Determine the (X, Y) coordinate at the center of the cell enclosing the given text.  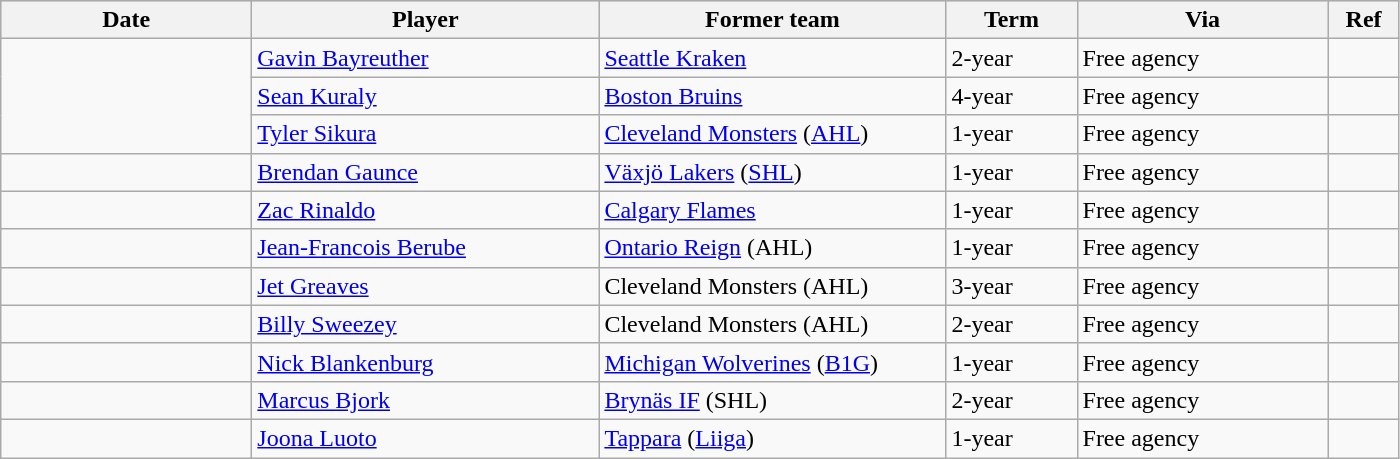
Boston Bruins (772, 96)
3-year (1012, 286)
Tyler Sikura (426, 134)
Gavin Bayreuther (426, 58)
Nick Blankenburg (426, 362)
Joona Luoto (426, 438)
Michigan Wolverines (B1G) (772, 362)
Former team (772, 20)
Date (126, 20)
Player (426, 20)
Brendan Gaunce (426, 172)
Jet Greaves (426, 286)
Växjö Lakers (SHL) (772, 172)
Term (1012, 20)
Marcus Bjork (426, 400)
Calgary Flames (772, 210)
Sean Kuraly (426, 96)
Ontario Reign (AHL) (772, 248)
4-year (1012, 96)
Billy Sweezey (426, 324)
Ref (1364, 20)
Seattle Kraken (772, 58)
Jean-Francois Berube (426, 248)
Zac Rinaldo (426, 210)
Tappara (Liiga) (772, 438)
Brynäs IF (SHL) (772, 400)
Via (1202, 20)
